Scan for the cell matching the given text and deliver its (x, y) coordinate at center. 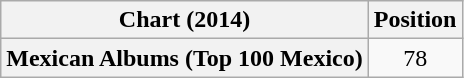
Mexican Albums (Top 100 Mexico) (185, 58)
78 (415, 58)
Chart (2014) (185, 20)
Position (415, 20)
